Identify which cell holds the provided text, then report its [X, Y] central coordinate. 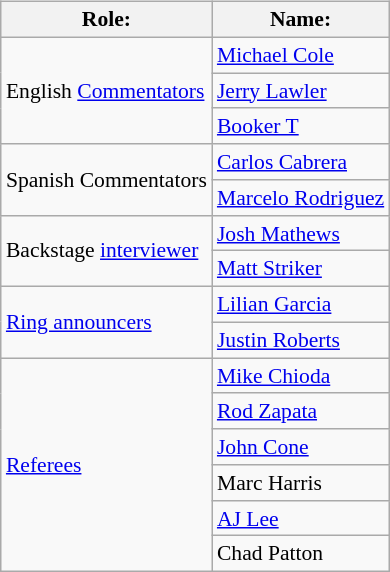
Ring announcers [106, 322]
Jerry Lawler [300, 91]
Spanish Commentators [106, 180]
AJ Lee [300, 518]
Marc Harris [300, 483]
Josh Mathews [300, 233]
English Commentators [106, 90]
Backstage interviewer [106, 250]
John Cone [300, 447]
Role: [106, 20]
Marcelo Rodriguez [300, 198]
Name: [300, 20]
Chad Patton [300, 554]
Booker T [300, 126]
Lilian Garcia [300, 305]
Rod Zapata [300, 411]
Referees [106, 465]
Justin Roberts [300, 340]
Carlos Cabrera [300, 162]
Matt Striker [300, 269]
Mike Chioda [300, 376]
Michael Cole [300, 55]
